Detect which cell encompasses the target text, then output its (X, Y) center coordinate. 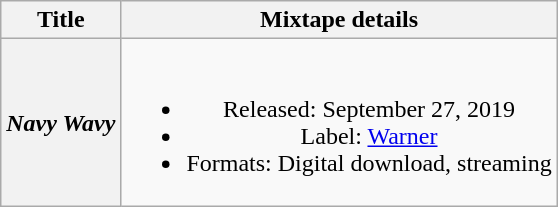
Mixtape details (339, 20)
Title (61, 20)
Released: September 27, 2019Label: WarnerFormats: Digital download, streaming (339, 122)
Navy Wavy (61, 122)
